Detect which cell encompasses the target text, then output its [X, Y] center coordinate. 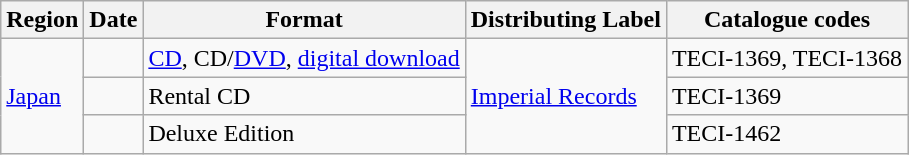
CD, CD/DVD, digital download [304, 58]
Distributing Label [566, 20]
Catalogue codes [786, 20]
Deluxe Edition [304, 134]
Format [304, 20]
TECI-1369 [786, 96]
Imperial Records [566, 96]
Rental CD [304, 96]
TECI-1369, TECI-1368 [786, 58]
Date [114, 20]
TECI-1462 [786, 134]
Region [42, 20]
Japan [42, 96]
